Return the (X, Y) coordinate for the center point of the cell that contains the specified text.  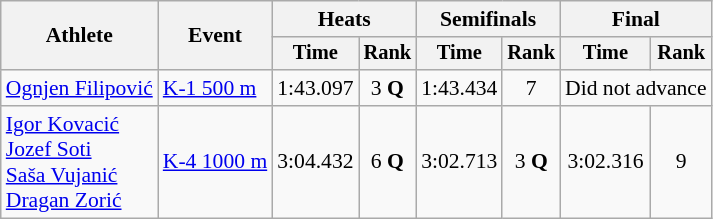
1:43.097 (315, 88)
K-1 500 m (215, 88)
3:02.713 (459, 162)
1:43.434 (459, 88)
3:04.432 (315, 162)
9 (682, 162)
3:02.316 (606, 162)
Igor KovacićJozef SotiSaša VujanićDragan Zorić (80, 162)
Heats (344, 19)
Event (215, 36)
Did not advance (636, 88)
Ognjen Filipović (80, 88)
Final (636, 19)
Semifinals (488, 19)
7 (531, 88)
6 Q (388, 162)
K-4 1000 m (215, 162)
Athlete (80, 36)
